Determine the (x, y) coordinate at the center of the cell enclosing the given text.  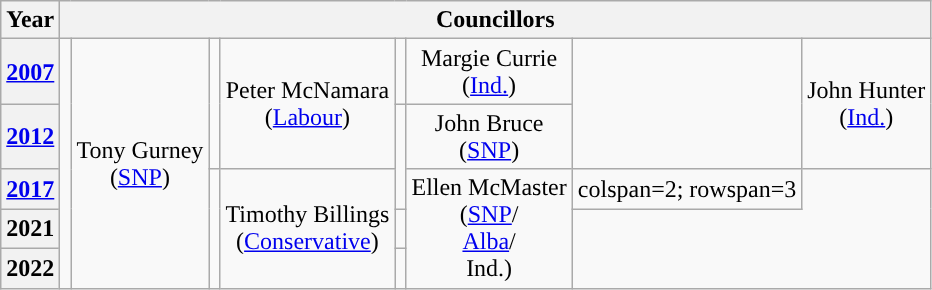
Tony Gurney(SNP) (140, 164)
2012 (30, 136)
2021 (30, 229)
Timothy Billings(Conservative) (308, 228)
2017 (30, 189)
colspan=2; rowspan=3 (686, 189)
Year (30, 20)
John Hunter(Ind.) (866, 104)
Margie Currie(Ind.) (489, 72)
Councillors (496, 20)
John Bruce(SNP) (489, 136)
2007 (30, 72)
Ellen McMaster(SNP/Alba/Ind.) (489, 228)
2022 (30, 268)
Peter McNamara(Labour) (308, 104)
